Search for the cell housing the specified text and yield its [X, Y] center coordinate. 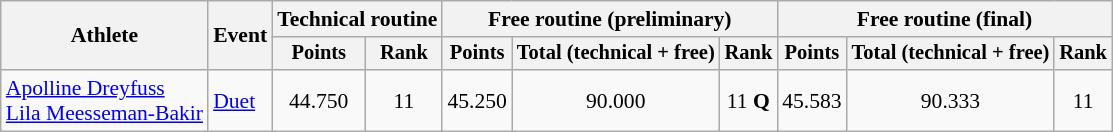
Free routine (final) [944, 19]
Free routine (preliminary) [610, 19]
45.583 [812, 100]
Athlete [104, 36]
Event [240, 36]
Apolline DreyfussLila Meesseman-Bakir [104, 100]
Duet [240, 100]
44.750 [318, 100]
90.000 [616, 100]
11 Q [749, 100]
45.250 [476, 100]
Technical routine [357, 19]
90.333 [951, 100]
